From the cell containing the given text, extract its center point as (x, y) coordinate. 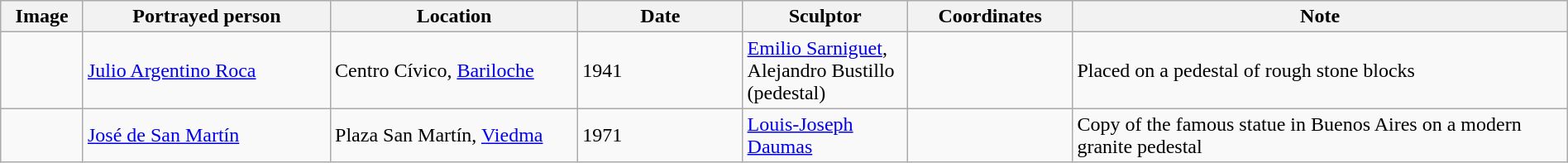
Image (42, 17)
Julio Argentino Roca (207, 70)
Portrayed person (207, 17)
Sculptor (825, 17)
Location (455, 17)
Coordinates (989, 17)
1971 (660, 136)
Centro Cívico, Bariloche (455, 70)
Note (1320, 17)
Plaza San Martín, Viedma (455, 136)
Emilio Sarniguet, Alejandro Bustillo (pedestal) (825, 70)
Copy of the famous statue in Buenos Aires on a modern granite pedestal (1320, 136)
Placed on a pedestal of rough stone blocks (1320, 70)
Louis-Joseph Daumas (825, 136)
José de San Martín (207, 136)
1941 (660, 70)
Date (660, 17)
